Determine the [X, Y] coordinate at the center of the cell enclosing the given text.  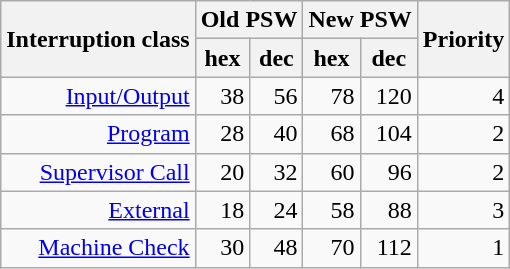
4 [463, 96]
New PSW [360, 20]
20 [222, 172]
Supervisor Call [98, 172]
1 [463, 248]
96 [388, 172]
32 [276, 172]
Input/Output [98, 96]
60 [332, 172]
88 [388, 210]
104 [388, 134]
56 [276, 96]
58 [332, 210]
Old PSW [249, 20]
Interruption class [98, 39]
78 [332, 96]
38 [222, 96]
Program [98, 134]
28 [222, 134]
24 [276, 210]
30 [222, 248]
70 [332, 248]
40 [276, 134]
Priority [463, 39]
18 [222, 210]
48 [276, 248]
112 [388, 248]
3 [463, 210]
120 [388, 96]
68 [332, 134]
External [98, 210]
Machine Check [98, 248]
